Find where the given text appears and provide that cell's center as [x, y] coordinate. 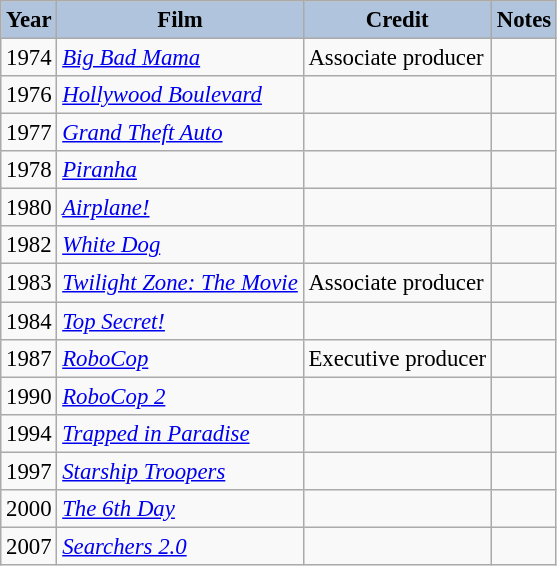
Film [180, 20]
1980 [29, 208]
1983 [29, 283]
1977 [29, 133]
Hollywood Boulevard [180, 95]
Grand Theft Auto [180, 133]
Trapped in Paradise [180, 433]
Searchers 2.0 [180, 546]
1976 [29, 95]
Executive producer [397, 358]
RoboCop 2 [180, 396]
1978 [29, 170]
Airplane! [180, 208]
RoboCop [180, 358]
1997 [29, 471]
Top Secret! [180, 321]
Twilight Zone: The Movie [180, 283]
2007 [29, 546]
The 6th Day [180, 509]
1974 [29, 58]
Credit [397, 20]
Big Bad Mama [180, 58]
1984 [29, 321]
White Dog [180, 245]
Piranha [180, 170]
1990 [29, 396]
1987 [29, 358]
2000 [29, 509]
Notes [524, 20]
1982 [29, 245]
Year [29, 20]
Starship Troopers [180, 471]
1994 [29, 433]
